Scan for the cell matching the given text and deliver its [X, Y] coordinate at center. 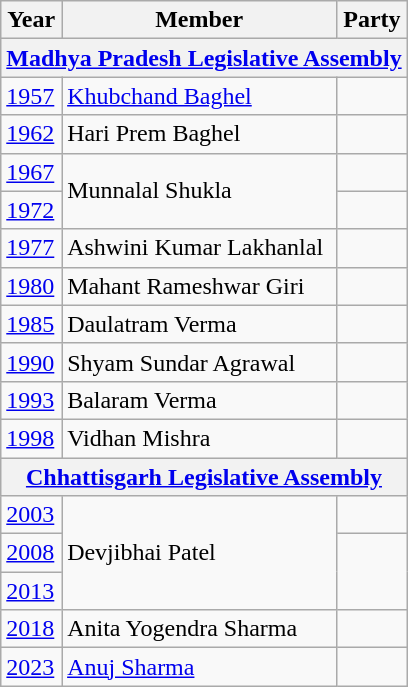
Madhya Pradesh Legislative Assembly [204, 58]
Daulatram Verma [200, 324]
1998 [32, 438]
1985 [32, 324]
Mahant Rameshwar Giri [200, 286]
Party [372, 20]
2013 [32, 591]
Anuj Sharma [200, 667]
Chhattisgarh Legislative Assembly [204, 477]
Anita Yogendra Sharma [200, 629]
Balaram Verma [200, 400]
1993 [32, 400]
Shyam Sundar Agrawal [200, 362]
1957 [32, 96]
Ashwini Kumar Lakhanlal [200, 248]
2008 [32, 553]
2018 [32, 629]
1977 [32, 248]
1962 [32, 134]
2023 [32, 667]
1972 [32, 210]
1980 [32, 286]
1990 [32, 362]
Vidhan Mishra [200, 438]
Member [200, 20]
Year [32, 20]
Munnalal Shukla [200, 191]
Hari Prem Baghel [200, 134]
Khubchand Baghel [200, 96]
2003 [32, 515]
Devjibhai Patel [200, 553]
1967 [32, 172]
